Return [x, y] of the center of cell containing provided text 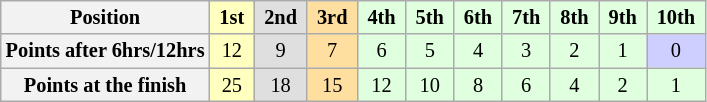
25 [232, 85]
4th [381, 17]
8 [478, 85]
7 [332, 51]
Position [106, 17]
Points at the finish [106, 85]
9th [622, 17]
Points after 6hrs/12hrs [106, 51]
3rd [332, 17]
10 [430, 85]
10th [676, 17]
18 [280, 85]
2nd [280, 17]
0 [676, 51]
15 [332, 85]
9 [280, 51]
7th [526, 17]
5th [430, 17]
5 [430, 51]
8th [574, 17]
6th [478, 17]
1st [232, 17]
3 [526, 51]
